For the text-containing cell, return its midpoint in (X, Y) coordinate format. 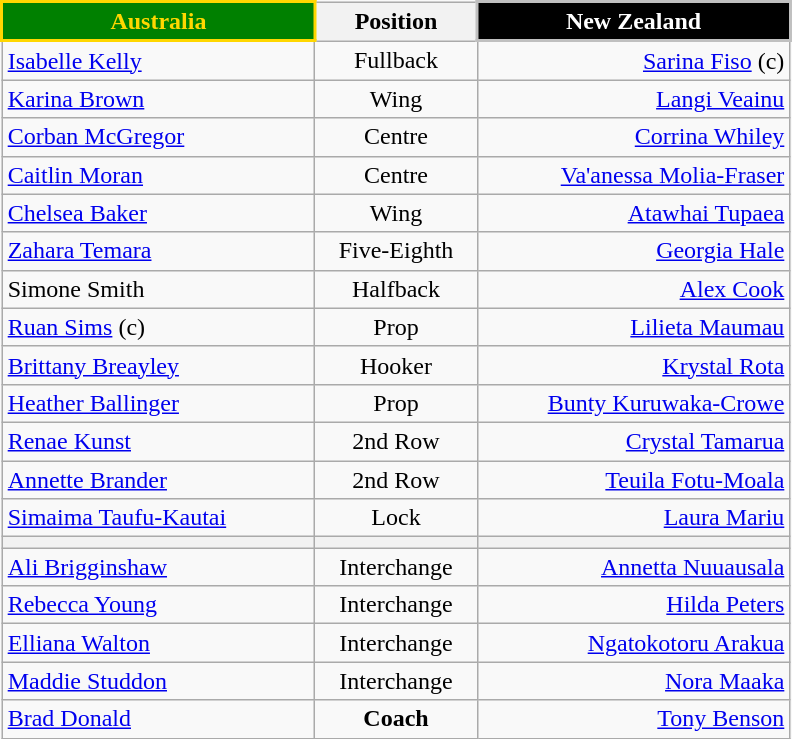
Hooker (396, 365)
Hilda Peters (634, 605)
Brittany Breayley (158, 365)
Zahara Temara (158, 251)
Va'anessa Molia-Fraser (634, 175)
Renae Kunst (158, 441)
Halfback (396, 289)
Lilieta Maumau (634, 327)
Corrina Whiley (634, 137)
Caitlin Moran (158, 175)
Alex Cook (634, 289)
Simone Smith (158, 289)
Crystal Tamarua (634, 441)
Position (396, 22)
Ruan Sims (c) (158, 327)
Bunty Kuruwaka-Crowe (634, 403)
Lock (396, 518)
Rebecca Young (158, 605)
Fullback (396, 60)
Elliana Walton (158, 643)
Corban McGregor (158, 137)
Ngatokotoru Arakua (634, 643)
Heather Ballinger (158, 403)
Chelsea Baker (158, 213)
Maddie Studdon (158, 681)
Ali Brigginshaw (158, 567)
Laura Mariu (634, 518)
Nora Maaka (634, 681)
Tony Benson (634, 719)
Simaima Taufu-Kautai (158, 518)
Five-Eighth (396, 251)
Brad Donald (158, 719)
Atawhai Tupaea (634, 213)
Australia (158, 22)
Langi Veainu (634, 99)
Annetta Nuuausala (634, 567)
Krystal Rota (634, 365)
Teuila Fotu-Moala (634, 479)
Isabelle Kelly (158, 60)
Karina Brown (158, 99)
New Zealand (634, 22)
Coach (396, 719)
Sarina Fiso (c) (634, 60)
Annette Brander (158, 479)
Georgia Hale (634, 251)
